Determine the [X, Y] coordinate at the center of the cell enclosing the given text.  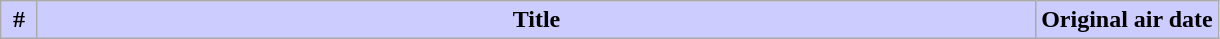
# [20, 20]
Title [536, 20]
Original air date [1128, 20]
